Return (X, Y) of the center of cell containing provided text 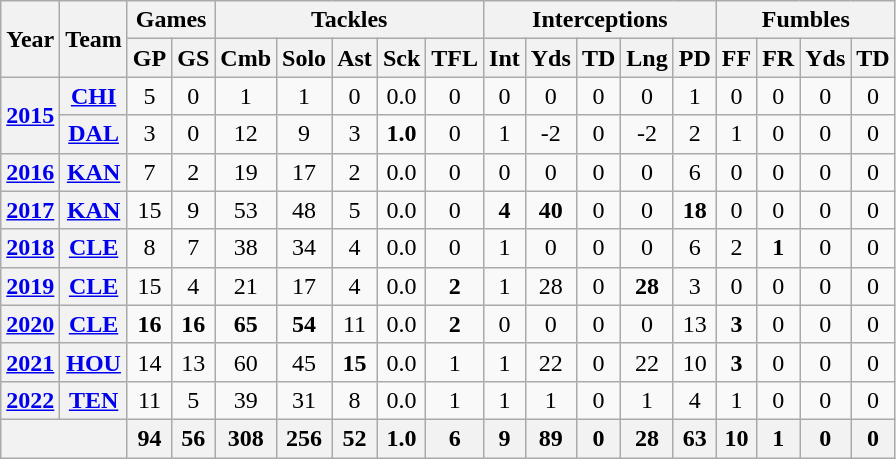
Team (94, 39)
2021 (30, 362)
Interceptions (600, 20)
21 (246, 286)
45 (304, 362)
2016 (30, 172)
Lng (647, 58)
GP (149, 58)
HOU (94, 362)
PD (694, 58)
DAL (94, 134)
48 (304, 210)
2015 (30, 115)
2017 (30, 210)
38 (246, 248)
Sck (401, 58)
Games (170, 20)
31 (304, 400)
Tackles (350, 20)
2018 (30, 248)
94 (149, 438)
Year (30, 39)
19 (246, 172)
12 (246, 134)
GS (194, 58)
53 (246, 210)
2019 (30, 286)
FR (778, 58)
18 (694, 210)
2022 (30, 400)
54 (304, 324)
65 (246, 324)
TEN (94, 400)
Solo (304, 58)
56 (194, 438)
39 (246, 400)
308 (246, 438)
Int (505, 58)
Fumbles (806, 20)
14 (149, 362)
63 (694, 438)
FF (736, 58)
TFL (455, 58)
Cmb (246, 58)
Ast (355, 58)
CHI (94, 96)
40 (550, 210)
34 (304, 248)
89 (550, 438)
2020 (30, 324)
60 (246, 362)
256 (304, 438)
52 (355, 438)
